Provide the (x, y) coordinate of the cell's center where the given text is located.  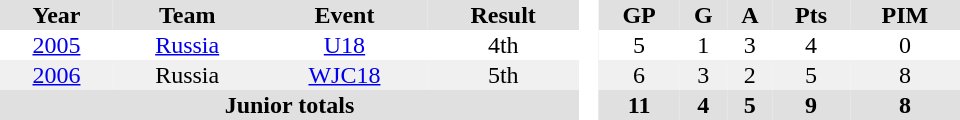
Junior totals (290, 105)
0 (905, 45)
6 (639, 75)
Result (504, 15)
2005 (56, 45)
PIM (905, 15)
1 (703, 45)
5th (504, 75)
11 (639, 105)
U18 (344, 45)
WJC18 (344, 75)
G (703, 15)
2 (750, 75)
4th (504, 45)
Year (56, 15)
Team (187, 15)
A (750, 15)
2006 (56, 75)
9 (811, 105)
Event (344, 15)
GP (639, 15)
Pts (811, 15)
